Find where the given text appears and provide that cell's center as [x, y] coordinate. 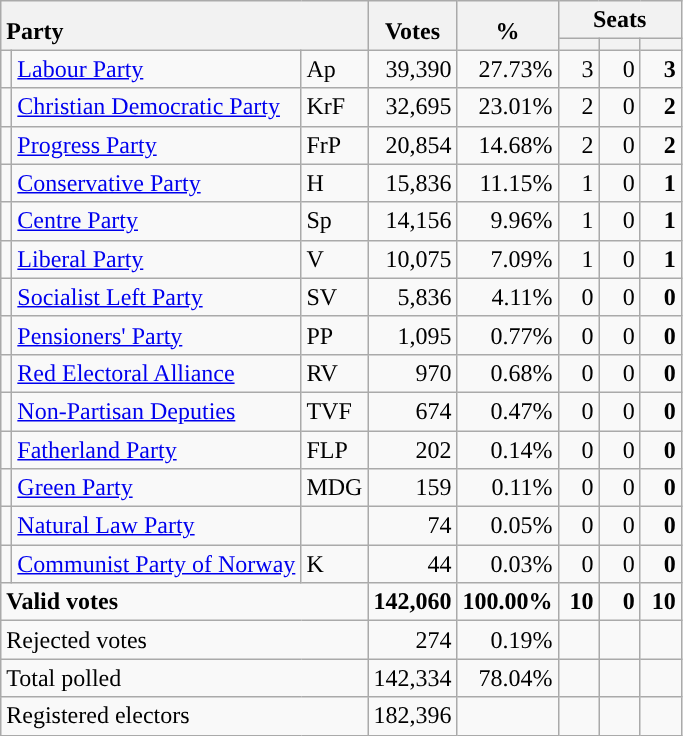
159 [412, 488]
Labour Party [156, 69]
7.09% [508, 259]
Seats [620, 20]
15,836 [412, 183]
0.68% [508, 373]
Total polled [184, 678]
Fatherland Party [156, 449]
Red Electoral Alliance [156, 373]
PP [334, 335]
0.11% [508, 488]
274 [412, 640]
Rejected votes [184, 640]
MDG [334, 488]
44 [412, 564]
Valid votes [184, 602]
Ap [334, 69]
Green Party [156, 488]
Conservative Party [156, 183]
FrP [334, 145]
Communist Party of Norway [156, 564]
4.11% [508, 297]
0.19% [508, 640]
970 [412, 373]
KrF [334, 107]
Centre Party [156, 221]
TVF [334, 411]
142,334 [412, 678]
Progress Party [156, 145]
39,390 [412, 69]
10,075 [412, 259]
0.47% [508, 411]
0.05% [508, 526]
SV [334, 297]
Pensioners' Party [156, 335]
RV [334, 373]
78.04% [508, 678]
Sp [334, 221]
FLP [334, 449]
Liberal Party [156, 259]
1,095 [412, 335]
14,156 [412, 221]
Socialist Left Party [156, 297]
182,396 [412, 716]
0.03% [508, 564]
23.01% [508, 107]
5,836 [412, 297]
11.15% [508, 183]
Christian Democratic Party [156, 107]
20,854 [412, 145]
Party [184, 26]
Registered electors [184, 716]
674 [412, 411]
27.73% [508, 69]
K [334, 564]
100.00% [508, 602]
202 [412, 449]
% [508, 26]
V [334, 259]
32,695 [412, 107]
Non-Partisan Deputies [156, 411]
14.68% [508, 145]
74 [412, 526]
0.14% [508, 449]
142,060 [412, 602]
9.96% [508, 221]
Votes [412, 26]
0.77% [508, 335]
H [334, 183]
Natural Law Party [156, 526]
